Scan for the cell matching the given text and deliver its (x, y) coordinate at center. 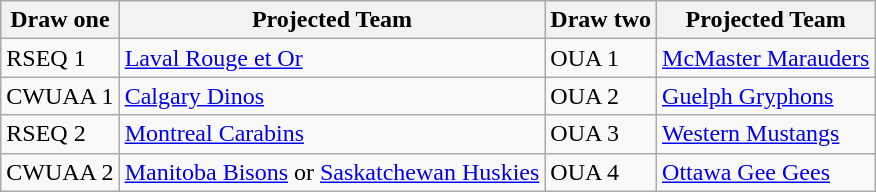
Guelph Gryphons (766, 96)
Calgary Dinos (332, 96)
RSEQ 2 (60, 134)
McMaster Marauders (766, 58)
OUA 1 (601, 58)
Manitoba Bisons or Saskatchewan Huskies (332, 172)
Ottawa Gee Gees (766, 172)
OUA 2 (601, 96)
Laval Rouge et Or (332, 58)
OUA 4 (601, 172)
OUA 3 (601, 134)
CWUAA 2 (60, 172)
Western Mustangs (766, 134)
Draw two (601, 20)
Draw one (60, 20)
RSEQ 1 (60, 58)
Montreal Carabins (332, 134)
CWUAA 1 (60, 96)
